From the cell containing the given text, extract its center point as [X, Y] coordinate. 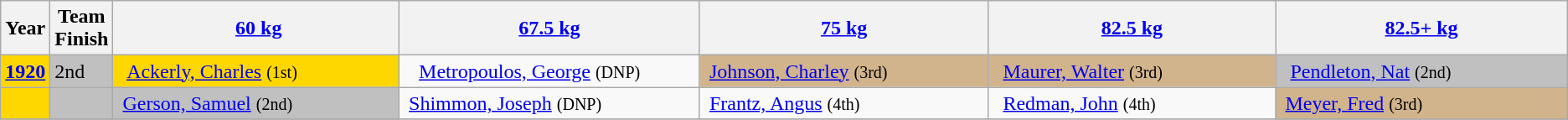
82.5 kg [1132, 29]
2nd [82, 71]
67.5 kg [549, 29]
Gerson, Samuel (2nd) [256, 103]
Ackerly, Charles (1st) [256, 71]
60 kg [256, 29]
Year [25, 29]
1920 [25, 71]
Maurer, Walter (3rd) [1132, 71]
Redman, John (4th) [1132, 103]
Metropoulos, George (DNP) [549, 71]
Johnson, Charley (3rd) [844, 71]
Frantz, Angus (4th) [844, 103]
Team Finish [82, 29]
Pendleton, Nat (2nd) [1421, 71]
Shimmon, Joseph (DNP) [549, 103]
Meyer, Fred (3rd) [1421, 103]
75 kg [844, 29]
82.5+ kg [1421, 29]
